Return [x, y] of the center of cell containing provided text 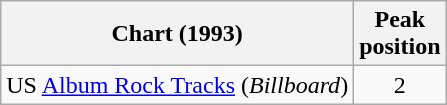
Peakposition [400, 34]
2 [400, 85]
Chart (1993) [178, 34]
US Album Rock Tracks (Billboard) [178, 85]
